Capture the cell that displays the provided text and extract its (X, Y) central coordinate. 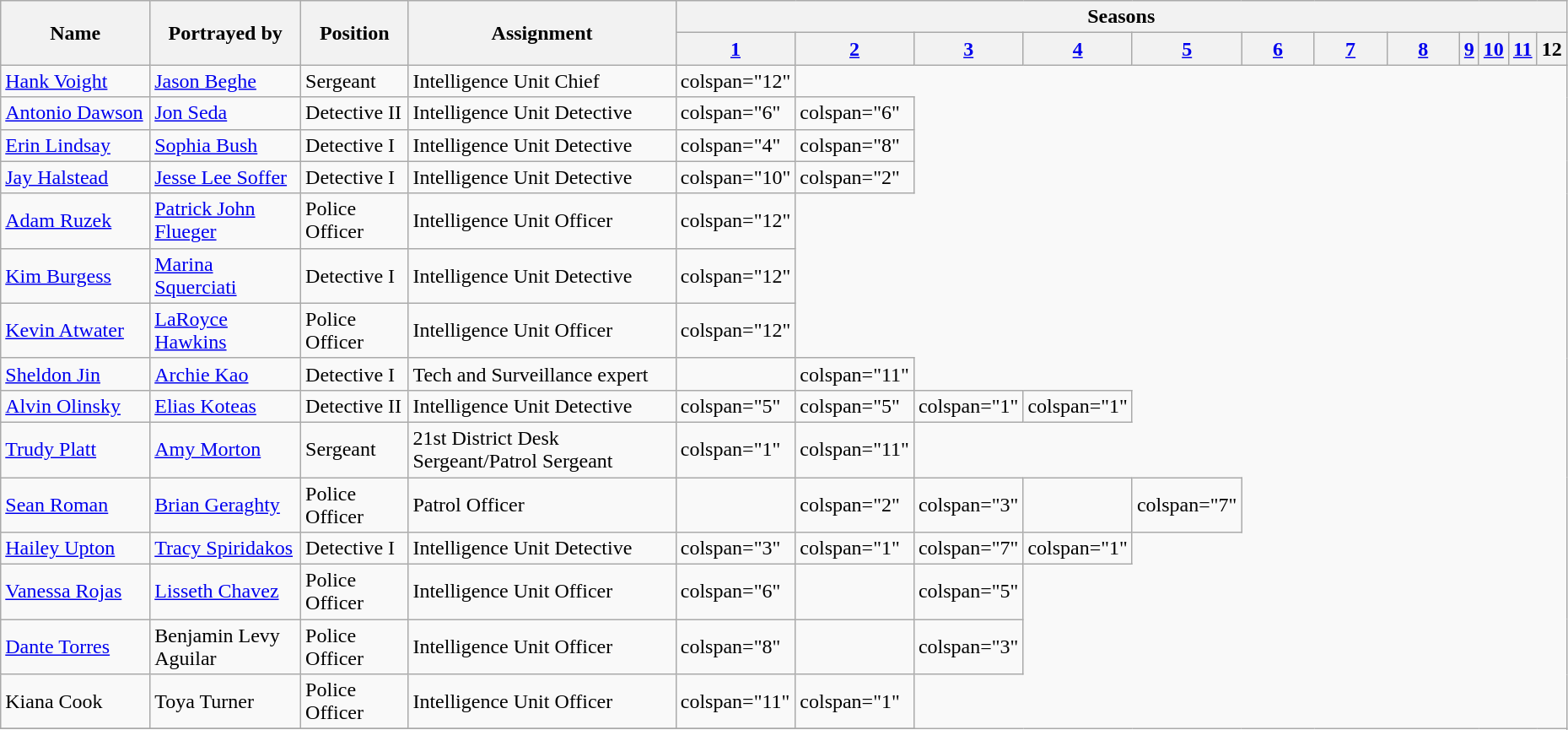
Amy Morton (226, 449)
Patrol Officer (542, 505)
7 (1350, 49)
4 (1078, 49)
Assignment (542, 33)
Tech and Surveillance expert (542, 374)
Sheldon Jin (76, 374)
Kevin Atwater (76, 331)
12 (1552, 49)
Toya Turner (226, 702)
2 (855, 49)
10 (1493, 49)
Kim Burgess (76, 275)
Jay Halstead (76, 177)
3 (968, 49)
Alvin Olinsky (76, 406)
Tracy Spiridakos (226, 549)
Patrick John Flueger (226, 221)
8 (1423, 49)
Archie Kao (226, 374)
colspan="4" (736, 145)
Brian Geraghty (226, 505)
5 (1187, 49)
Elias Koteas (226, 406)
Hank Voight (76, 81)
Adam Ruzek (76, 221)
Intelligence Unit Chief (542, 81)
Dante Torres (76, 646)
Marina Squerciati (226, 275)
Sophia Bush (226, 145)
Kiana Cook (76, 702)
Jason Beghe (226, 81)
Hailey Upton (76, 549)
LaRoyce Hawkins (226, 331)
6 (1278, 49)
Trudy Platt (76, 449)
1 (736, 49)
Antonio Dawson (76, 113)
21st District Desk Sergeant/Patrol Sergeant (542, 449)
Jesse Lee Soffer (226, 177)
Seasons (1121, 17)
9 (1469, 49)
11 (1522, 49)
Lisseth Chavez (226, 592)
Jon Seda (226, 113)
Erin Lindsay (76, 145)
Vanessa Rojas (76, 592)
Portrayed by (226, 33)
Benjamin Levy Aguilar (226, 646)
Position (354, 33)
colspan="10" (736, 177)
Sean Roman (76, 505)
Name (76, 33)
